Pinpoint the cell where the given text exists, returning its (X, Y) midpoint coordinate. 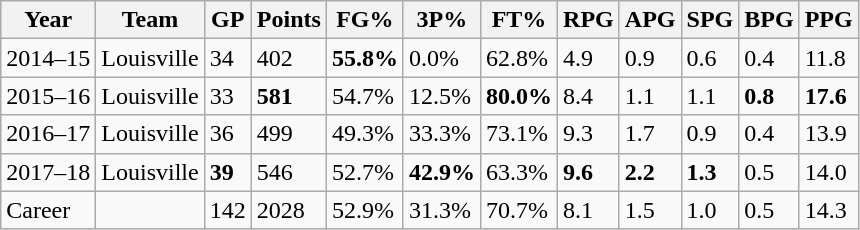
GP (228, 20)
402 (288, 58)
Points (288, 20)
31.3% (442, 210)
42.9% (442, 172)
Year (48, 20)
2016–17 (48, 134)
1.0 (710, 210)
1.5 (650, 210)
RPG (589, 20)
1.7 (650, 134)
1.3 (710, 172)
33.3% (442, 134)
54.7% (364, 96)
63.3% (518, 172)
2017–18 (48, 172)
PPG (828, 20)
0.6 (710, 58)
9.6 (589, 172)
70.7% (518, 210)
49.3% (364, 134)
499 (288, 134)
FT% (518, 20)
4.9 (589, 58)
SPG (710, 20)
9.3 (589, 134)
APG (650, 20)
33 (228, 96)
12.5% (442, 96)
73.1% (518, 134)
8.4 (589, 96)
13.9 (828, 134)
80.0% (518, 96)
52.7% (364, 172)
55.8% (364, 58)
142 (228, 210)
17.6 (828, 96)
34 (228, 58)
3P% (442, 20)
11.8 (828, 58)
2.2 (650, 172)
546 (288, 172)
FG% (364, 20)
2028 (288, 210)
581 (288, 96)
0.0% (442, 58)
2014–15 (48, 58)
Career (48, 210)
Team (150, 20)
2015–16 (48, 96)
BPG (769, 20)
14.3 (828, 210)
8.1 (589, 210)
62.8% (518, 58)
39 (228, 172)
36 (228, 134)
14.0 (828, 172)
52.9% (364, 210)
0.8 (769, 96)
